From the cell containing the given text, extract its center point as [x, y] coordinate. 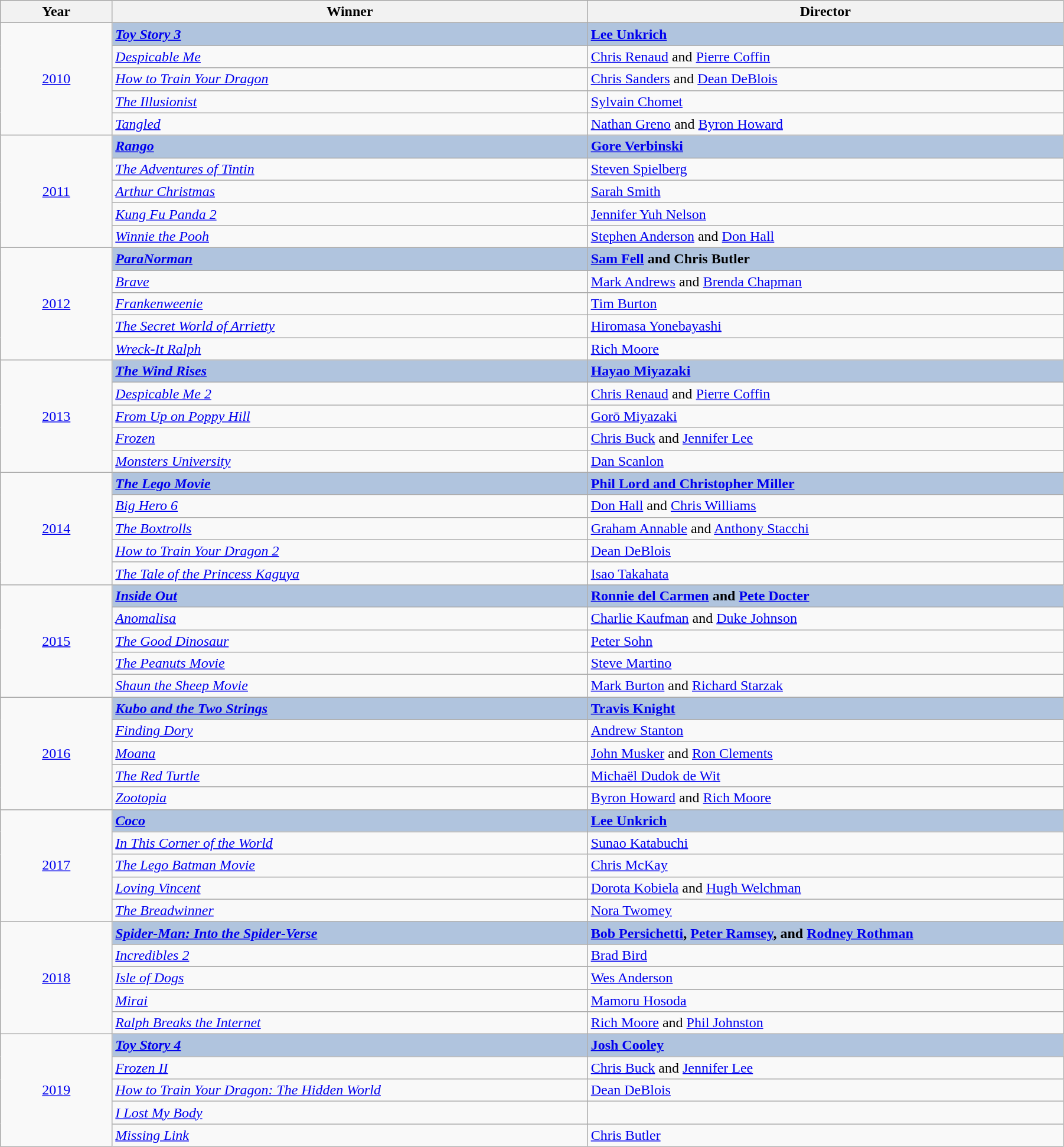
Big Hero 6 [350, 506]
The Wind Rises [350, 371]
Wes Anderson [825, 978]
2012 [57, 303]
Arthur Christmas [350, 191]
Despicable Me 2 [350, 394]
Despicable Me [350, 57]
Sunao Katabuchi [825, 843]
How to Train Your Dragon [350, 79]
Dan Scanlon [825, 461]
Tangled [350, 124]
Steve Martino [825, 664]
2015 [57, 641]
Tim Burton [825, 304]
Kung Fu Panda 2 [350, 214]
Don Hall and Chris Williams [825, 506]
Incredibles 2 [350, 955]
Jennifer Yuh Nelson [825, 214]
Gore Verbinski [825, 146]
Andrew Stanton [825, 731]
The Breadwinner [350, 910]
2010 [57, 79]
Phil Lord and Christopher Miller [825, 483]
2017 [57, 865]
The Peanuts Movie [350, 664]
ParaNorman [350, 259]
Brad Bird [825, 955]
Nora Twomey [825, 910]
Loving Vincent [350, 888]
Wreck-It Ralph [350, 349]
In This Corner of the World [350, 843]
Chris McKay [825, 865]
Mark Burton and Richard Starzak [825, 686]
Ronnie del Carmen and Pete Docter [825, 596]
Missing Link [350, 1135]
The Secret World of Arrietty [350, 326]
Toy Story 4 [350, 1045]
Chris Sanders and Dean DeBlois [825, 79]
Brave [350, 282]
Peter Sohn [825, 641]
Hayao Miyazaki [825, 371]
Michaël Dudok de Wit [825, 776]
Moana [350, 753]
Byron Howard and Rich Moore [825, 798]
Sarah Smith [825, 191]
Frozen [350, 439]
Rango [350, 146]
Zootopia [350, 798]
Sylvain Chomet [825, 102]
The Lego Movie [350, 483]
2011 [57, 191]
How to Train Your Dragon: The Hidden World [350, 1090]
Kubo and the Two Strings [350, 708]
2014 [57, 528]
2019 [57, 1090]
Josh Cooley [825, 1045]
Steven Spielberg [825, 169]
Winnie the Pooh [350, 236]
Hiromasa Yonebayashi [825, 326]
2013 [57, 416]
Toy Story 3 [350, 34]
Gorō Miyazaki [825, 416]
Year [57, 12]
Chris Butler [825, 1135]
Frankenweenie [350, 304]
Spider-Man: Into the Spider-Verse [350, 933]
Rich Moore [825, 349]
The Red Turtle [350, 776]
Anomalisa [350, 618]
The Illusionist [350, 102]
2018 [57, 978]
Isao Takahata [825, 573]
John Musker and Ron Clements [825, 753]
The Lego Batman Movie [350, 865]
Ralph Breaks the Internet [350, 1023]
From Up on Poppy Hill [350, 416]
Inside Out [350, 596]
Mark Andrews and Brenda Chapman [825, 282]
Mamoru Hosoda [825, 1001]
Stephen Anderson and Don Hall [825, 236]
Shaun the Sheep Movie [350, 686]
Graham Annable and Anthony Stacchi [825, 528]
Rich Moore and Phil Johnston [825, 1023]
Director [825, 12]
How to Train Your Dragon 2 [350, 551]
Coco [350, 821]
The Tale of the Princess Kaguya [350, 573]
Travis Knight [825, 708]
Bob Persichetti, Peter Ramsey, and Rodney Rothman [825, 933]
Dorota Kobiela and Hugh Welchman [825, 888]
Frozen II [350, 1068]
The Adventures of Tintin [350, 169]
The Good Dinosaur [350, 641]
Charlie Kaufman and Duke Johnson [825, 618]
Nathan Greno and Byron Howard [825, 124]
Sam Fell and Chris Butler [825, 259]
2016 [57, 753]
I Lost My Body [350, 1113]
Mirai [350, 1001]
The Boxtrolls [350, 528]
Winner [350, 12]
Finding Dory [350, 731]
Isle of Dogs [350, 978]
Monsters University [350, 461]
